For the text-containing cell, return its midpoint in [X, Y] coordinate format. 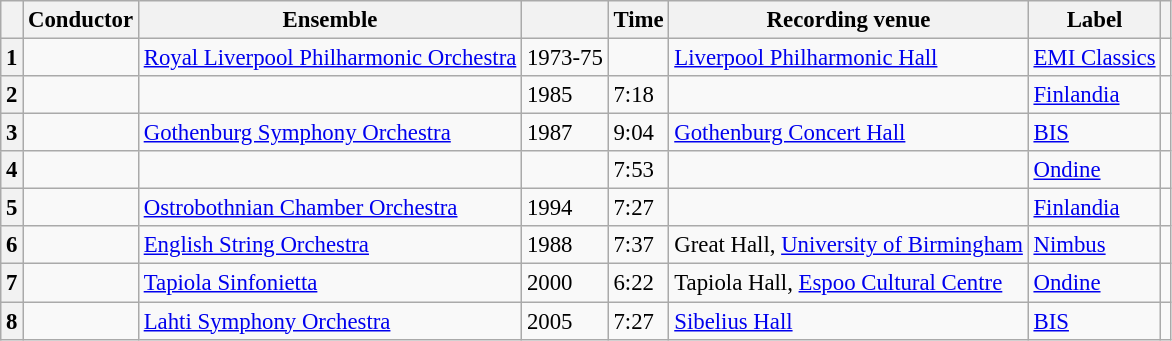
1988 [566, 245]
Ostrobothnian Chamber Orchestra [330, 208]
2000 [566, 283]
Recording venue [848, 20]
Conductor [81, 20]
7 [12, 283]
7:37 [638, 245]
Gothenburg Concert Hall [848, 133]
7:53 [638, 170]
1973-75 [566, 58]
Label [1094, 20]
Liverpool Philharmonic Hall [848, 58]
Tapiola Hall, Espoo Cultural Centre [848, 283]
2 [12, 95]
6 [12, 245]
8 [12, 321]
Royal Liverpool Philharmonic Orchestra [330, 58]
7:18 [638, 95]
English String Orchestra [330, 245]
6:22 [638, 283]
3 [12, 133]
9:04 [638, 133]
Tapiola Sinfonietta [330, 283]
EMI Classics [1094, 58]
Great Hall, University of Birmingham [848, 245]
Nimbus [1094, 245]
Lahti Symphony Orchestra [330, 321]
2005 [566, 321]
Ensemble [330, 20]
Sibelius Hall [848, 321]
1987 [566, 133]
4 [12, 170]
5 [12, 208]
1 [12, 58]
Gothenburg Symphony Orchestra [330, 133]
Time [638, 20]
1985 [566, 95]
1994 [566, 208]
